Search for the cell housing the specified text and yield its (x, y) center coordinate. 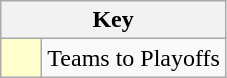
Key (114, 20)
Teams to Playoffs (134, 58)
